Capture the cell that displays the provided text and extract its [X, Y] central coordinate. 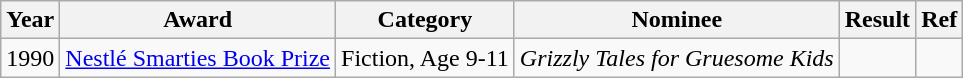
Ref [940, 20]
Result [877, 20]
Award [198, 20]
Nominee [676, 20]
Nestlé Smarties Book Prize [198, 58]
Year [30, 20]
Category [426, 20]
Fiction, Age 9-11 [426, 58]
1990 [30, 58]
Grizzly Tales for Gruesome Kids [676, 58]
